Return [x, y] of the center of cell containing provided text 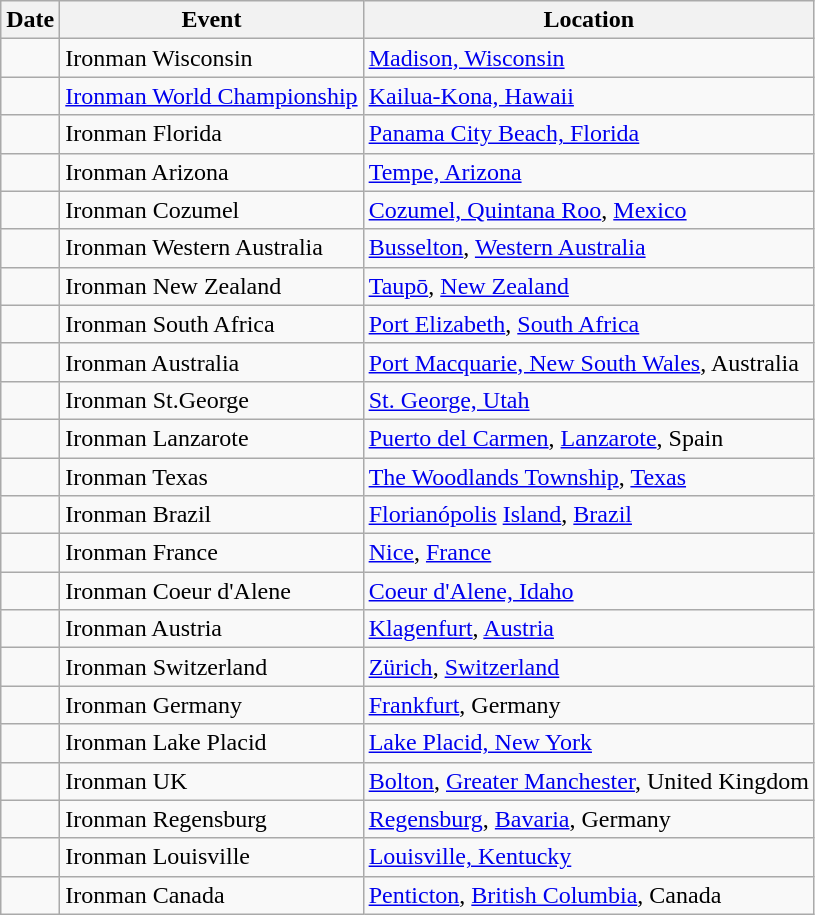
St. George, Utah [588, 400]
Ironman Louisville [212, 857]
Date [30, 20]
Taupō, New Zealand [588, 286]
Busselton, Western Australia [588, 248]
Cozumel, Quintana Roo, Mexico [588, 210]
Ironman Brazil [212, 515]
Frankfurt, Germany [588, 705]
Bolton, Greater Manchester, United Kingdom [588, 781]
Regensburg, Bavaria, Germany [588, 819]
Ironman Coeur d'Alene [212, 591]
Ironman St.George [212, 400]
Ironman Germany [212, 705]
Ironman Arizona [212, 172]
Ironman Lake Placid [212, 743]
Louisville, Kentucky [588, 857]
Ironman South Africa [212, 324]
Nice, France [588, 553]
Lake Placid, New York [588, 743]
Penticton, British Columbia, Canada [588, 895]
Ironman New Zealand [212, 286]
The Woodlands Township, Texas [588, 477]
Ironman Wisconsin [212, 58]
Ironman France [212, 553]
Coeur d'Alene, Idaho [588, 591]
Location [588, 20]
Tempe, Arizona [588, 172]
Ironman Lanzarote [212, 438]
Panama City Beach, Florida [588, 134]
Port Elizabeth, South Africa [588, 324]
Klagenfurt, Austria [588, 629]
Puerto del Carmen, Lanzarote, Spain [588, 438]
Ironman Australia [212, 362]
Event [212, 20]
Ironman Regensburg [212, 819]
Zürich, Switzerland [588, 667]
Port Macquarie, New South Wales, Australia [588, 362]
Ironman Florida [212, 134]
Ironman Austria [212, 629]
Florianópolis Island, Brazil [588, 515]
Ironman Canada [212, 895]
Ironman Western Australia [212, 248]
Madison, Wisconsin [588, 58]
Ironman Texas [212, 477]
Ironman UK [212, 781]
Ironman World Championship [212, 96]
Ironman Switzerland [212, 667]
Ironman Cozumel [212, 210]
Kailua-Kona, Hawaii [588, 96]
